Find where the given text appears and provide that cell's center as (x, y) coordinate. 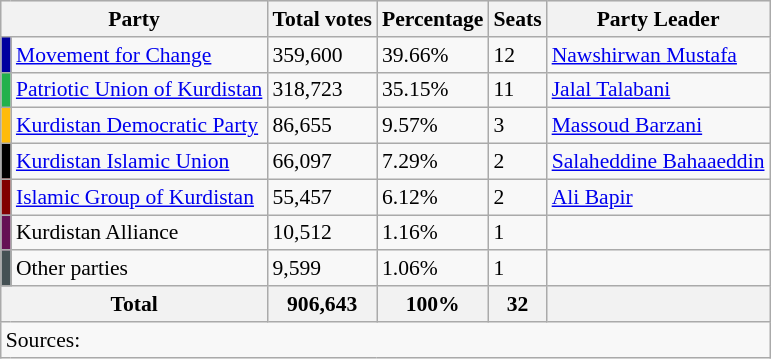
35.15% (433, 90)
Nawshirwan Mustafa (658, 55)
Kurdistan Democratic Party (140, 126)
Total votes (322, 19)
1.16% (433, 233)
Ali Bapir (658, 197)
Movement for Change (140, 55)
Jalal Talabani (658, 90)
Seats (518, 19)
Kurdistan Islamic Union (140, 162)
Kurdistan Alliance (140, 233)
Party Leader (658, 19)
100% (433, 304)
6.12% (433, 197)
Total (134, 304)
1.06% (433, 269)
Massoud Barzani (658, 126)
Party (134, 19)
Sources: (386, 340)
9.57% (433, 126)
55,457 (322, 197)
86,655 (322, 126)
359,600 (322, 55)
9,599 (322, 269)
12 (518, 55)
32 (518, 304)
3 (518, 126)
Islamic Group of Kurdistan (140, 197)
66,097 (322, 162)
11 (518, 90)
39.66% (433, 55)
906,643 (322, 304)
Patriotic Union of Kurdistan (140, 90)
10,512 (322, 233)
Salaheddine Bahaaeddin (658, 162)
Percentage (433, 19)
7.29% (433, 162)
Other parties (140, 269)
318,723 (322, 90)
